Identify which cell holds the provided text, then report its [X, Y] central coordinate. 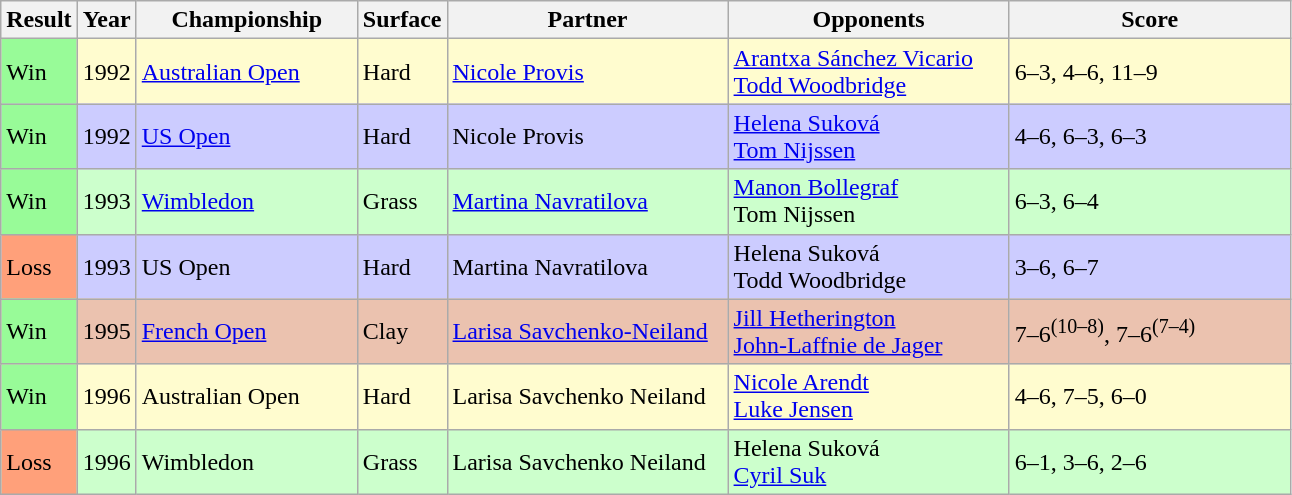
Jill Hetherington John-Laffnie de Jager [868, 332]
6–3, 6–4 [1150, 202]
3–6, 6–7 [1150, 266]
Arantxa Sánchez Vicario Todd Woodbridge [868, 72]
Helena Suková Todd Woodbridge [868, 266]
Opponents [868, 20]
6–1, 3–6, 2–6 [1150, 462]
4–6, 6–3, 6–3 [1150, 136]
Manon Bollegraf Tom Nijssen [868, 202]
Championship [246, 20]
Larisa Savchenko-Neiland [588, 332]
Result [39, 20]
1995 [106, 332]
6–3, 4–6, 11–9 [1150, 72]
French Open [246, 332]
Helena Suková Cyril Suk [868, 462]
Score [1150, 20]
Helena Suková Tom Nijssen [868, 136]
Year [106, 20]
Nicole Arendt Luke Jensen [868, 396]
7–6(10–8), 7–6(7–4) [1150, 332]
Partner [588, 20]
Clay [402, 332]
Surface [402, 20]
4–6, 7–5, 6–0 [1150, 396]
